Search for the cell housing the specified text and yield its [X, Y] center coordinate. 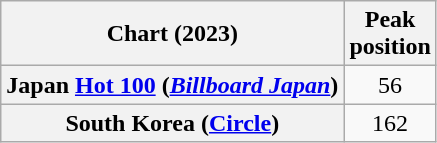
South Korea (Circle) [172, 123]
Japan Hot 100 (Billboard Japan) [172, 85]
56 [390, 85]
162 [390, 123]
Chart (2023) [172, 34]
Peakposition [390, 34]
